Capture the cell that displays the provided text and extract its (X, Y) central coordinate. 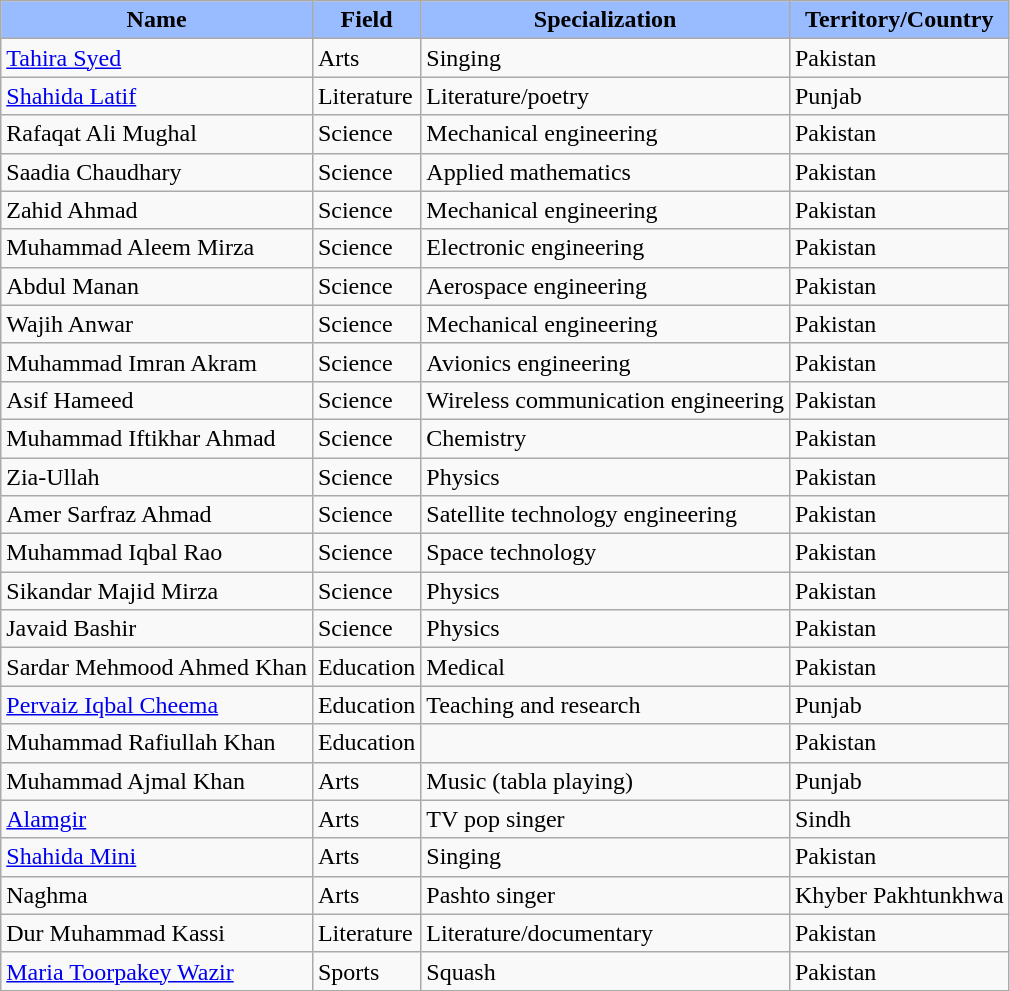
Electronic engineering (606, 248)
Muhammad Iqbal Rao (157, 553)
Muhammad Rafiullah Khan (157, 743)
Sikandar Majid Mirza (157, 591)
Wajih Anwar (157, 324)
Khyber Pakhtunkhwa (899, 895)
Abdul Manan (157, 286)
Shahida Mini (157, 857)
TV pop singer (606, 819)
Zia-Ullah (157, 477)
Maria Toorpakey Wazir (157, 971)
Muhammad Imran Akram (157, 362)
Sardar Mehmood Ahmed Khan (157, 667)
Music (tabla playing) (606, 781)
Sports (366, 971)
Dur Muhammad Kassi (157, 933)
Literature/poetry (606, 96)
Amer Sarfraz Ahmad (157, 515)
Muhammad Iftikhar Ahmad (157, 438)
Field (366, 20)
Aerospace engineering (606, 286)
Avionics engineering (606, 362)
Teaching and research (606, 705)
Javaid Bashir (157, 629)
Rafaqat Ali Mughal (157, 134)
Zahid Ahmad (157, 210)
Pashto singer (606, 895)
Medical (606, 667)
Muhammad Aleem Mirza (157, 248)
Tahira Syed (157, 58)
Pervaiz Iqbal Cheema (157, 705)
Asif Hameed (157, 400)
Muhammad Ajmal Khan (157, 781)
Literature/documentary (606, 933)
Shahida Latif (157, 96)
Squash (606, 971)
Applied mathematics (606, 172)
Alamgir (157, 819)
Satellite technology engineering (606, 515)
Wireless communication engineering (606, 400)
Saadia Chaudhary (157, 172)
Naghma (157, 895)
Specialization (606, 20)
Name (157, 20)
Space technology (606, 553)
Territory/Country (899, 20)
Chemistry (606, 438)
Sindh (899, 819)
